Determine the [X, Y] coordinate at the center of the cell enclosing the given text.  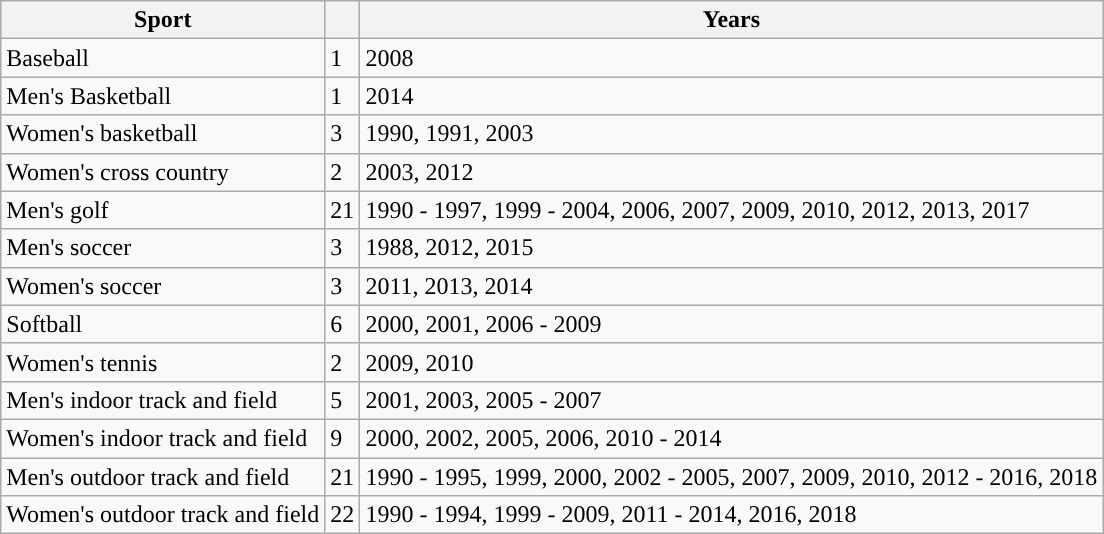
Men's Basketball [163, 96]
2000, 2002, 2005, 2006, 2010 - 2014 [732, 438]
2011, 2013, 2014 [732, 286]
1990 - 1997, 1999 - 2004, 2006, 2007, 2009, 2010, 2012, 2013, 2017 [732, 210]
Softball [163, 324]
2000, 2001, 2006 - 2009 [732, 324]
1988, 2012, 2015 [732, 248]
Men's soccer [163, 248]
1990 - 1995, 1999, 2000, 2002 - 2005, 2007, 2009, 2010, 2012 - 2016, 2018 [732, 477]
2008 [732, 58]
Baseball [163, 58]
Men's indoor track and field [163, 400]
Women's soccer [163, 286]
Men's outdoor track and field [163, 477]
Women's cross country [163, 172]
2001, 2003, 2005 - 2007 [732, 400]
Men's golf [163, 210]
22 [342, 515]
1990 - 1994, 1999 - 2009, 2011 - 2014, 2016, 2018 [732, 515]
6 [342, 324]
9 [342, 438]
Women's tennis [163, 362]
2009, 2010 [732, 362]
2003, 2012 [732, 172]
2014 [732, 96]
Sport [163, 20]
Women's indoor track and field [163, 438]
1990, 1991, 2003 [732, 134]
Women's basketball [163, 134]
Years [732, 20]
5 [342, 400]
Women's outdoor track and field [163, 515]
